For the text-containing cell, return its midpoint in (X, Y) coordinate format. 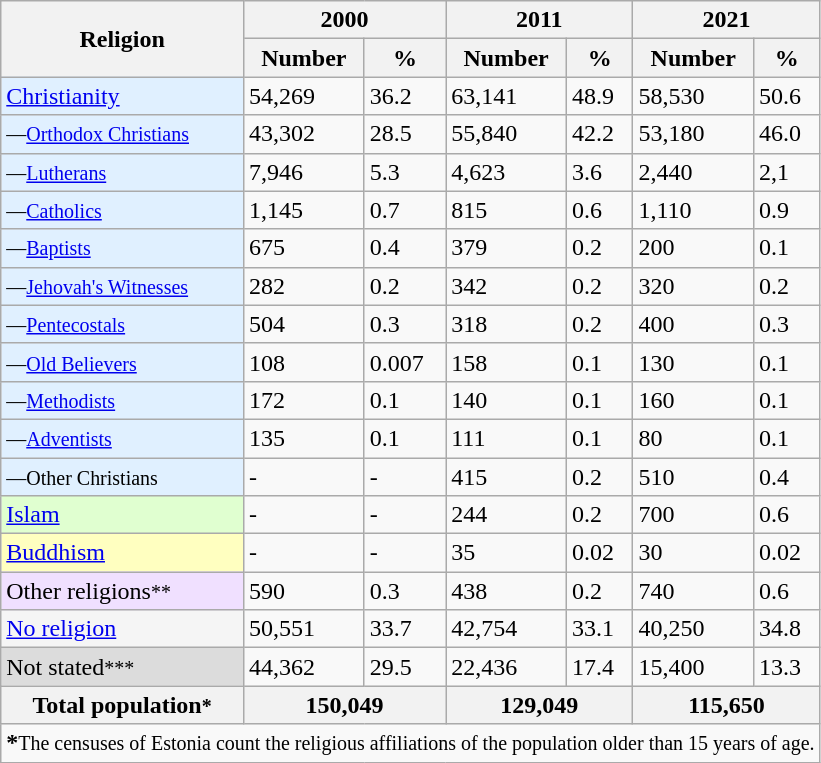
115,650 (726, 705)
—Other Christians (122, 477)
55,840 (506, 134)
—Catholics (122, 210)
Islam (122, 515)
36.2 (404, 96)
—Adventists (122, 438)
43,302 (304, 134)
54,269 (304, 96)
48.9 (599, 96)
53,180 (694, 134)
46.0 (788, 134)
1,110 (694, 210)
17.4 (599, 667)
675 (304, 248)
815 (506, 210)
29.5 (404, 667)
33.1 (599, 629)
Religion (122, 39)
Christianity (122, 96)
—Baptists (122, 248)
42.2 (599, 134)
282 (304, 286)
5.3 (404, 172)
2,1 (788, 172)
50.6 (788, 96)
40,250 (694, 629)
Total population* (122, 705)
2,440 (694, 172)
63,141 (506, 96)
135 (304, 438)
—Jehovah's Witnesses (122, 286)
30 (694, 553)
438 (506, 591)
400 (694, 324)
2011 (540, 20)
13.3 (788, 667)
158 (506, 362)
22,436 (506, 667)
160 (694, 400)
7,946 (304, 172)
44,362 (304, 667)
0.007 (404, 362)
0.9 (788, 210)
Buddhism (122, 553)
111 (506, 438)
—Old Believers (122, 362)
0.7 (404, 210)
—Methodists (122, 400)
4,623 (506, 172)
150,049 (344, 705)
2000 (344, 20)
379 (506, 248)
3.6 (599, 172)
No religion (122, 629)
42,754 (506, 629)
415 (506, 477)
58,530 (694, 96)
Other religions** (122, 591)
140 (506, 400)
50,551 (304, 629)
—Pentecostals (122, 324)
*The censuses of Estonia count the religious affiliations of the population older than 15 years of age. (410, 743)
2021 (726, 20)
200 (694, 248)
318 (506, 324)
510 (694, 477)
504 (304, 324)
130 (694, 362)
80 (694, 438)
1,145 (304, 210)
740 (694, 591)
—Lutherans (122, 172)
15,400 (694, 667)
35 (506, 553)
108 (304, 362)
342 (506, 286)
320 (694, 286)
590 (304, 591)
129,049 (540, 705)
—Orthodox Christians (122, 134)
172 (304, 400)
700 (694, 515)
28.5 (404, 134)
33.7 (404, 629)
Not stated*** (122, 667)
34.8 (788, 629)
244 (506, 515)
